Detect which cell encompasses the target text, then output its (X, Y) center coordinate. 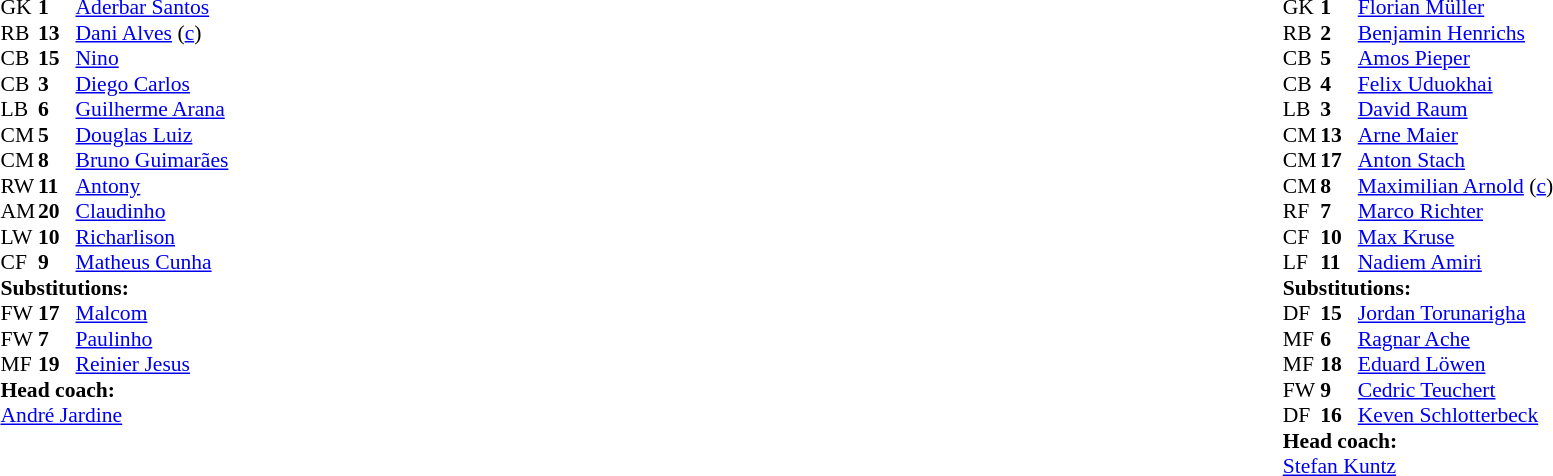
LW (19, 237)
Marco Richter (1456, 211)
Max Kruse (1456, 237)
Nadiem Amiri (1456, 263)
Matheus Cunha (152, 263)
Bruno Guimarães (152, 161)
David Raum (1456, 109)
Eduard Löwen (1456, 365)
Arne Maier (1456, 135)
2 (1339, 33)
Richarlison (152, 237)
AM (19, 211)
Antony (152, 186)
Amos Pieper (1456, 59)
Benjamin Henrichs (1456, 33)
Diego Carlos (152, 84)
Malcom (152, 313)
André Jardine (114, 415)
RW (19, 186)
Dani Alves (c) (152, 33)
Claudinho (152, 211)
Douglas Luiz (152, 135)
Jordan Torunarigha (1456, 313)
Maximilian Arnold (c) (1456, 186)
20 (57, 211)
4 (1339, 84)
Felix Uduokhai (1456, 84)
Nino (152, 59)
Keven Schlotterbeck (1456, 415)
18 (1339, 365)
Anton Stach (1456, 161)
Cedric Teuchert (1456, 390)
Ragnar Ache (1456, 339)
19 (57, 365)
LF (1302, 263)
Guilherme Arana (152, 109)
Reinier Jesus (152, 365)
RF (1302, 211)
Paulinho (152, 339)
16 (1339, 415)
